From the cell containing the given text, extract its center point as (X, Y) coordinate. 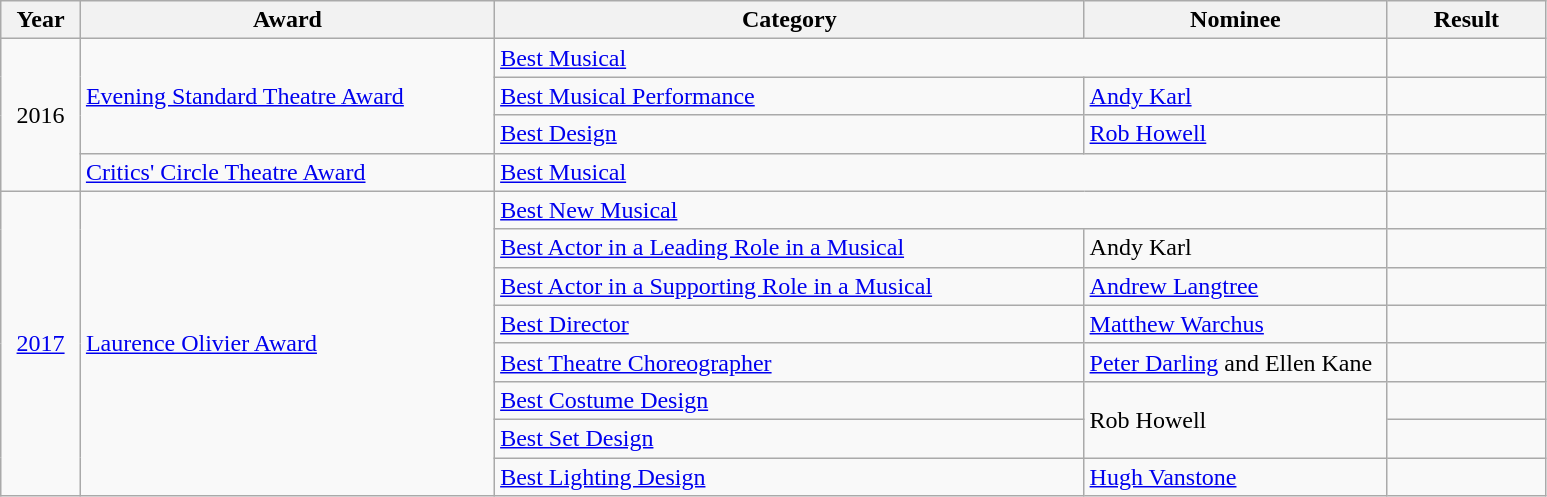
Best Musical Performance (790, 96)
Best Actor in a Leading Role in a Musical (790, 248)
Andrew Langtree (1236, 286)
Nominee (1236, 20)
Result (1466, 20)
Best Set Design (790, 438)
Laurence Olivier Award (287, 343)
Best Costume Design (790, 400)
Best Director (790, 324)
Best Actor in a Supporting Role in a Musical (790, 286)
Critics' Circle Theatre Award (287, 172)
Best New Musical (941, 210)
Best Lighting Design (790, 477)
Year (41, 20)
Best Theatre Choreographer (790, 362)
Matthew Warchus (1236, 324)
Peter Darling and Ellen Kane (1236, 362)
2017 (41, 343)
Category (790, 20)
Award (287, 20)
Evening Standard Theatre Award (287, 96)
Hugh Vanstone (1236, 477)
Best Design (790, 134)
2016 (41, 115)
